Detect which cell encompasses the target text, then output its [X, Y] center coordinate. 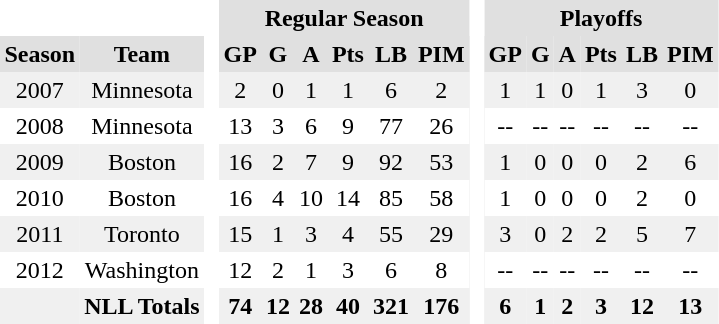
Washington [142, 270]
92 [390, 162]
5 [642, 234]
53 [441, 162]
2011 [40, 234]
Regular Season [344, 18]
2009 [40, 162]
2007 [40, 90]
2012 [40, 270]
28 [310, 306]
85 [390, 198]
NLL Totals [142, 306]
15 [240, 234]
321 [390, 306]
26 [441, 126]
40 [348, 306]
58 [441, 198]
74 [240, 306]
2010 [40, 198]
29 [441, 234]
Team [142, 54]
Season [40, 54]
55 [390, 234]
14 [348, 198]
2008 [40, 126]
77 [390, 126]
176 [441, 306]
Toronto [142, 234]
8 [441, 270]
Playoffs [601, 18]
10 [310, 198]
